Find where the given text appears and provide that cell's center as (X, Y) coordinate. 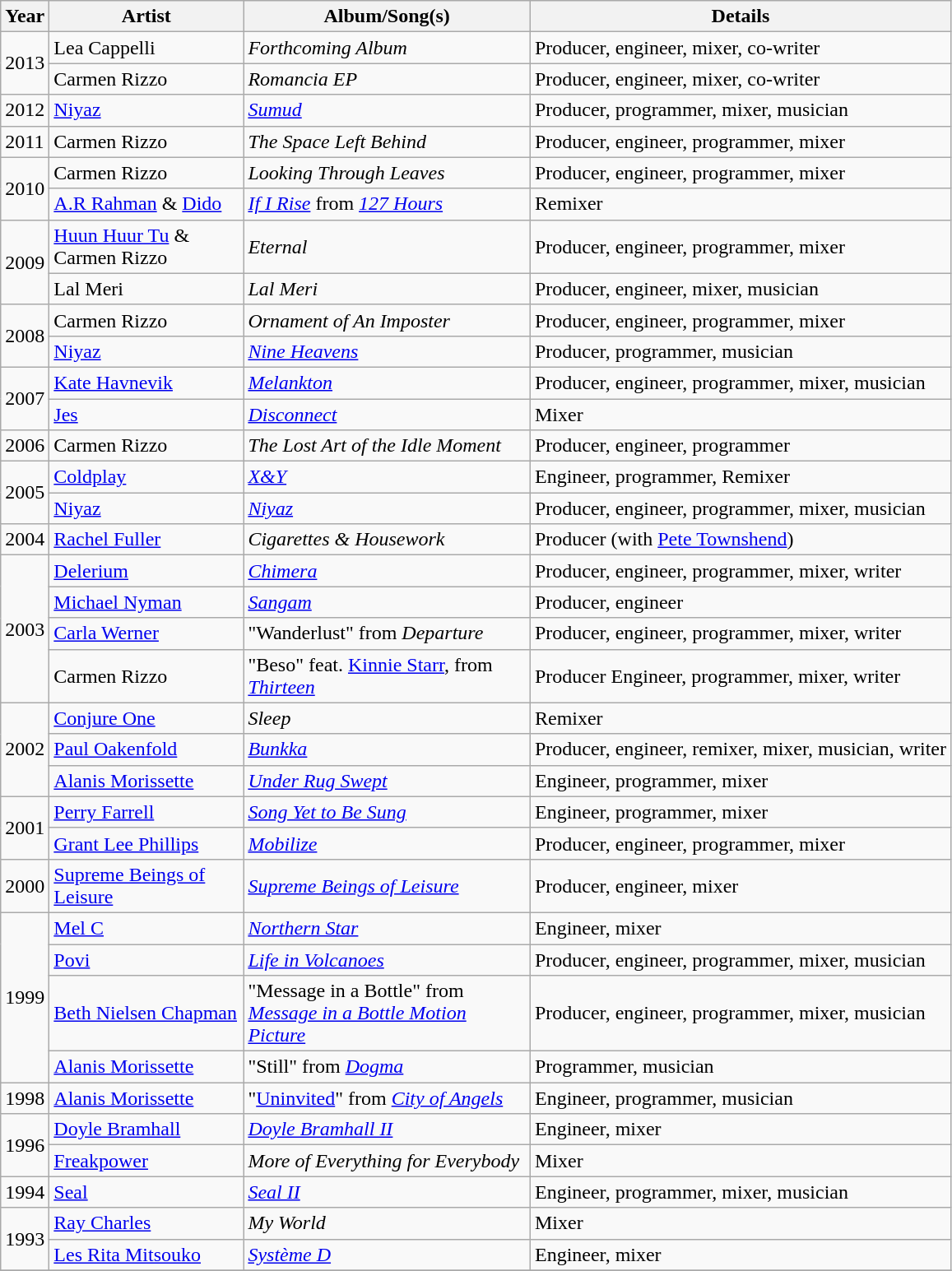
Freakpower (146, 1161)
2002 (25, 749)
Producer, engineer, mixer (741, 885)
1999 (25, 997)
Ornament of An Imposter (387, 320)
2006 (25, 446)
Carla Werner (146, 633)
Album/Song(s) (387, 16)
Les Rita Mitsouko (146, 1255)
Ray Charles (146, 1223)
Disconnect (387, 414)
1993 (25, 1239)
Rachel Fuller (146, 540)
Life in Volcanoes (387, 960)
More of Everything for Everybody (387, 1161)
Details (741, 16)
My World (387, 1223)
Povi (146, 960)
Michael Nyman (146, 602)
A.R Rahman & Dido (146, 204)
2013 (25, 63)
Mel C (146, 928)
Mobilize (387, 843)
Doyle Bramhall II (387, 1130)
"Uninvited" from City of Angels (387, 1098)
Producer (with Pete Townshend) (741, 540)
Melankton (387, 383)
2007 (25, 398)
Eternal (387, 247)
The Lost Art of the Idle Moment (387, 446)
Producer, programmer, musician (741, 351)
2004 (25, 540)
If I Rise from 127 Hours (387, 204)
Système D (387, 1255)
Under Rug Swept (387, 781)
"Still" from Dogma (387, 1067)
1996 (25, 1145)
Engineer, programmer, Remixer (741, 477)
Programmer, musician (741, 1067)
2008 (25, 336)
Artist (146, 16)
Jes (146, 414)
Sangam (387, 602)
1994 (25, 1192)
2012 (25, 110)
Kate Havnevik (146, 383)
Nine Heavens (387, 351)
"Beso" feat. Kinnie Starr, from Thirteen (387, 676)
Producer, engineer, mixer, musician (741, 289)
1998 (25, 1098)
Producer, engineer (741, 602)
Looking Through Leaves (387, 173)
2009 (25, 262)
Northern Star (387, 928)
Doyle Bramhall (146, 1130)
Producer Engineer, programmer, mixer, writer (741, 676)
Forthcoming Album (387, 48)
Lea Cappelli (146, 48)
Producer, programmer, mixer, musician (741, 110)
Coldplay (146, 477)
Conjure One (146, 718)
2010 (25, 188)
Delerium (146, 571)
Producer, engineer, programmer (741, 446)
2000 (25, 885)
Perry Farrell (146, 812)
Romancia EP (387, 79)
Huun Huur Tu & Carmen Rizzo (146, 247)
Sumud (387, 110)
Song Yet to Be Sung (387, 812)
Chimera (387, 571)
Year (25, 16)
Seal II (387, 1192)
Seal (146, 1192)
Paul Oakenfold (146, 749)
2005 (25, 493)
Beth Nielsen Chapman (146, 1014)
Producer, engineer, remixer, mixer, musician, writer (741, 749)
"Wanderlust" from Departure (387, 633)
2001 (25, 828)
The Space Left Behind (387, 141)
Grant Lee Phillips (146, 843)
2011 (25, 141)
Bunkka (387, 749)
Engineer, programmer, mixer, musician (741, 1192)
"Message in a Bottle" from Message in a Bottle Motion Picture (387, 1014)
Engineer, programmer, musician (741, 1098)
2003 (25, 629)
Cigarettes & Housework (387, 540)
Sleep (387, 718)
X&Y (387, 477)
